Determine the [X, Y] coordinate at the center of the cell enclosing the given text.  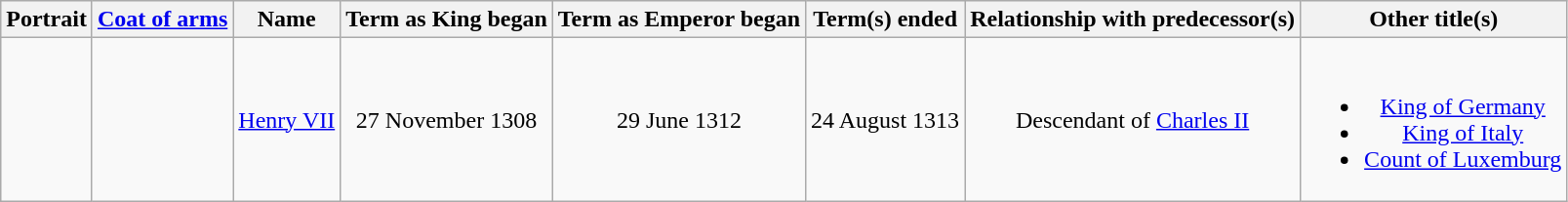
Descendant of Charles II [1133, 119]
Name [287, 20]
Relationship with predecessor(s) [1133, 20]
Term as Emperor began [679, 20]
29 June 1312 [679, 119]
24 August 1313 [886, 119]
Other title(s) [1434, 20]
Term(s) ended [886, 20]
Henry VII [287, 119]
Coat of arms [162, 20]
King of GermanyKing of ItalyCount of Luxemburg [1434, 119]
27 November 1308 [447, 119]
Term as King began [447, 20]
Portrait [47, 20]
